From the cell containing the given text, extract its center point as (x, y) coordinate. 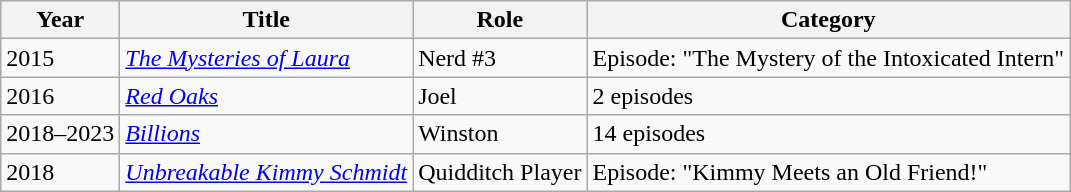
2018–2023 (60, 134)
Quidditch Player (500, 172)
Joel (500, 96)
Billions (266, 134)
Unbreakable Kimmy Schmidt (266, 172)
Winston (500, 134)
Nerd #3 (500, 58)
2015 (60, 58)
Episode: "The Mystery of the Intoxicated Intern" (828, 58)
14 episodes (828, 134)
2016 (60, 96)
Category (828, 20)
The Mysteries of Laura (266, 58)
2 episodes (828, 96)
2018 (60, 172)
Red Oaks (266, 96)
Title (266, 20)
Episode: "Kimmy Meets an Old Friend!" (828, 172)
Role (500, 20)
Year (60, 20)
